Extract the (X, Y) coordinate from the center of the cell holding the provided text.  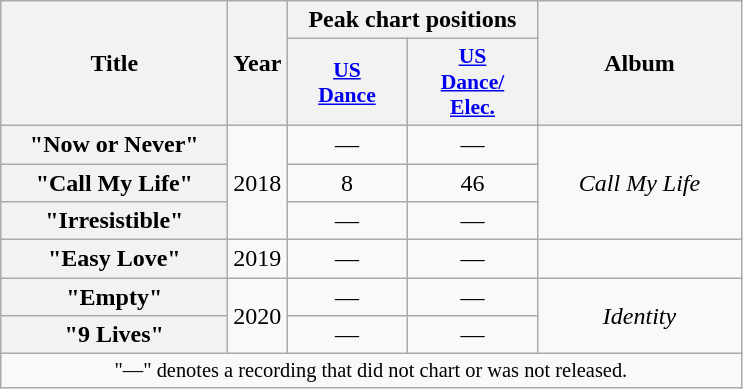
46 (472, 183)
"9 Lives" (114, 335)
USDance/Elec. (472, 82)
"—" denotes a recording that did not chart or was not released. (371, 371)
2018 (258, 182)
Peak chart positions (412, 20)
"Easy Love" (114, 259)
Identity (640, 316)
8 (347, 183)
Call My Life (640, 182)
Year (258, 64)
Album (640, 64)
Title (114, 64)
"Irresistible" (114, 221)
"Now or Never" (114, 144)
"Empty" (114, 297)
USDance (347, 82)
2019 (258, 259)
"Call My Life" (114, 183)
2020 (258, 316)
